Find where the given text appears and provide that cell's center as (x, y) coordinate. 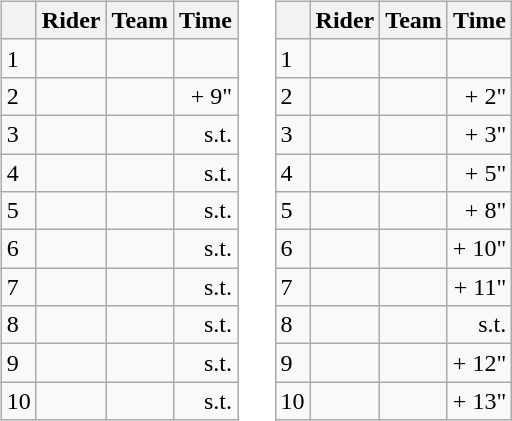
+ 9" (206, 96)
+ 11" (479, 287)
+ 5" (479, 173)
+ 2" (479, 96)
+ 10" (479, 249)
+ 8" (479, 211)
+ 13" (479, 401)
+ 3" (479, 134)
+ 12" (479, 363)
